From the cell containing the given text, extract its center point as [X, Y] coordinate. 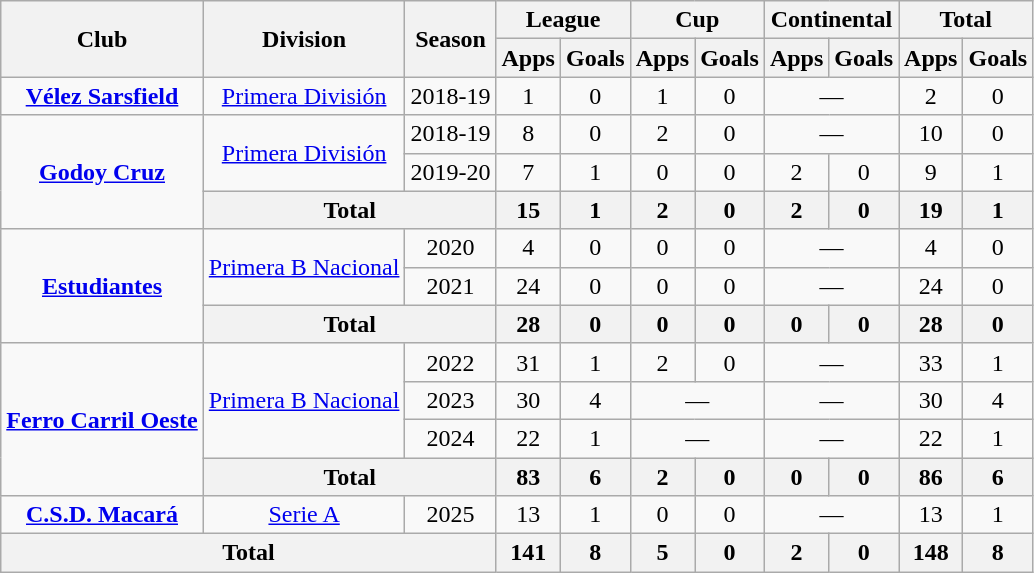
5 [662, 553]
2024 [450, 438]
League [563, 20]
148 [931, 553]
Division [304, 39]
31 [528, 362]
Vélez Sarsfield [102, 96]
Cup [697, 20]
7 [528, 172]
86 [931, 477]
Serie A [304, 515]
Continental [831, 20]
2025 [450, 515]
2021 [450, 286]
2023 [450, 400]
2022 [450, 362]
Godoy Cruz [102, 172]
15 [528, 210]
141 [528, 553]
2019-20 [450, 172]
Ferro Carril Oeste [102, 419]
2020 [450, 248]
9 [931, 172]
C.S.D. Macará [102, 515]
19 [931, 210]
Estudiantes [102, 286]
83 [528, 477]
10 [931, 134]
Season [450, 39]
33 [931, 362]
Club [102, 39]
